Locate the cell with the specified text and output its [x, y] center coordinate. 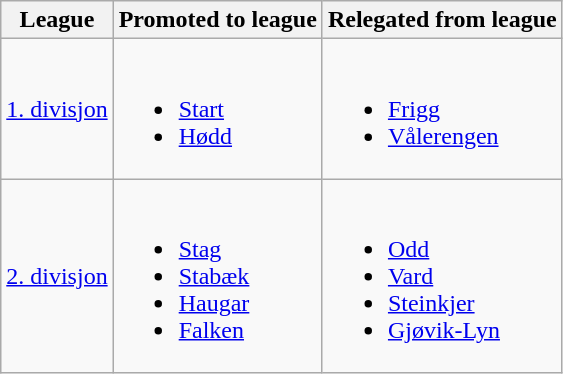
StagStabækHaugarFalken [218, 276]
League [57, 20]
Promoted to league [218, 20]
2. divisjon [57, 276]
FriggVålerengen [442, 109]
Relegated from league [442, 20]
StartHødd [218, 109]
OddVardSteinkjerGjøvik-Lyn [442, 276]
1. divisjon [57, 109]
